Identify which cell holds the provided text, then report its [X, Y] central coordinate. 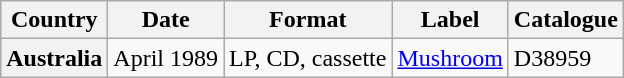
Country [54, 20]
Australia [54, 58]
Catalogue [566, 20]
D38959 [566, 58]
Format [308, 20]
Date [166, 20]
Mushroom [450, 58]
LP, CD, cassette [308, 58]
Label [450, 20]
April 1989 [166, 58]
